Extract the (X, Y) coordinate from the center of the cell holding the provided text.  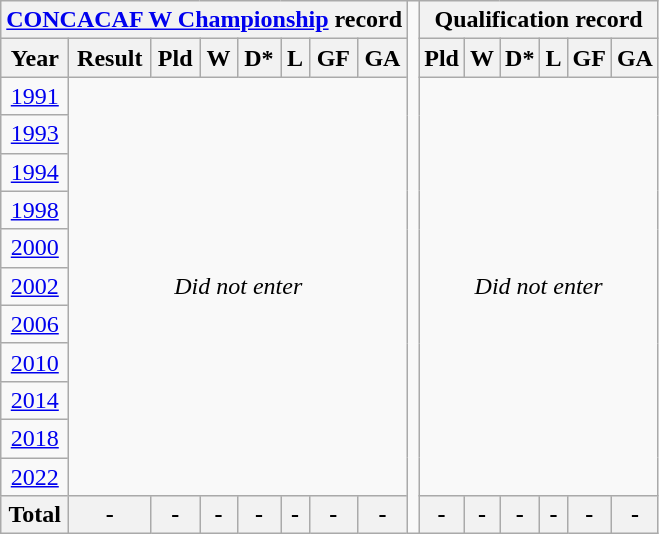
Qualification record (539, 20)
2022 (35, 477)
2010 (35, 362)
1991 (35, 96)
2006 (35, 324)
Year (35, 58)
1993 (35, 134)
2018 (35, 438)
2000 (35, 248)
CONCACAF W Championship record (204, 20)
Result (110, 58)
2002 (35, 286)
Total (35, 515)
1998 (35, 210)
2014 (35, 400)
1994 (35, 172)
